From the cell containing the given text, extract its center point as [x, y] coordinate. 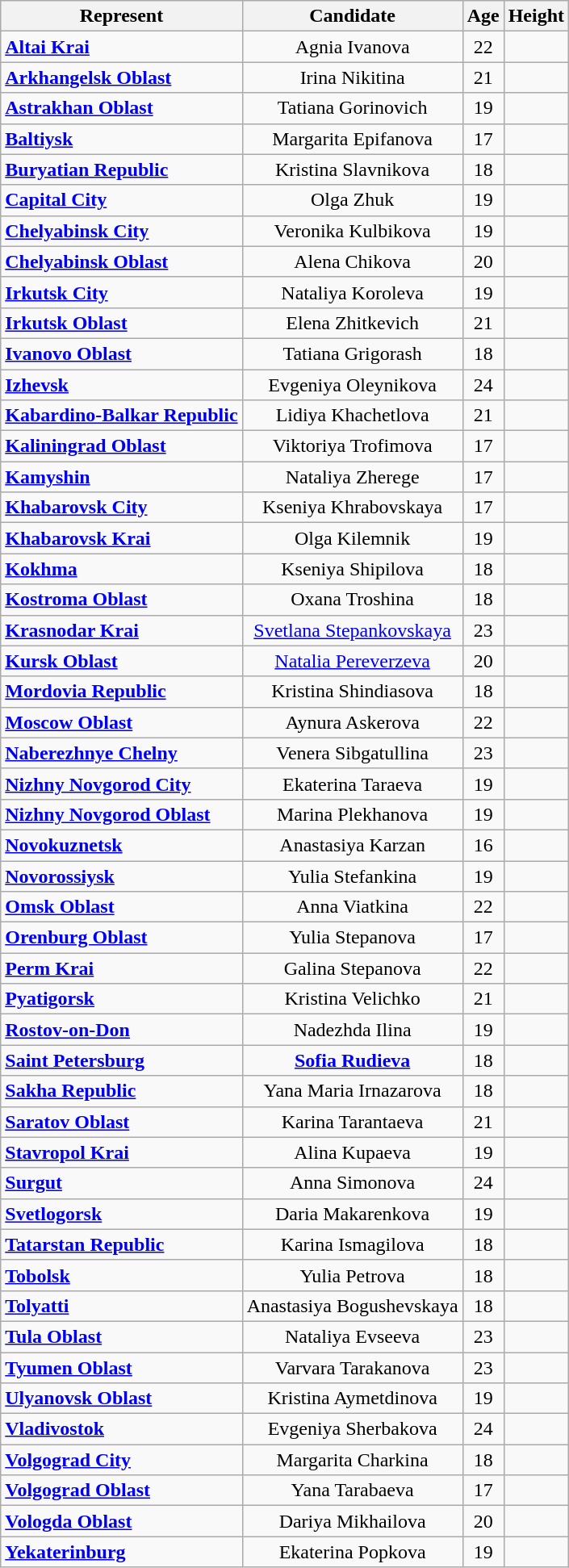
Olga Zhuk [352, 200]
Venera Sibgatullina [352, 753]
Yana Maria Irnazarova [352, 1091]
16 [483, 845]
Tyumen Oblast [121, 1368]
Rostov-on-Don [121, 1030]
Kaliningrad Oblast [121, 446]
Saratov Oblast [121, 1122]
Evgeniya Sherbakova [352, 1429]
Kristina Slavnikova [352, 169]
Vologda Oblast [121, 1521]
Oxana Troshina [352, 600]
Sofia Rudieva [352, 1060]
Veronika Kulbikova [352, 231]
Kseniya Khrabovskaya [352, 508]
Yulia Stepanova [352, 938]
Viktoriya Trofimova [352, 446]
Tatiana Grigorash [352, 353]
Agnia Ivanova [352, 47]
Izhevsk [121, 385]
Alina Kupaeva [352, 1152]
Irkutsk City [121, 292]
Volgograd City [121, 1460]
Kokhma [121, 569]
Kamyshin [121, 477]
Nataliya Koroleva [352, 292]
Irkutsk Oblast [121, 323]
Elena Zhitkevich [352, 323]
Dariya Mikhailova [352, 1521]
Chelyabinsk City [121, 231]
Margarita Charkina [352, 1460]
Novorossiysk [121, 876]
Khabarovsk City [121, 508]
Novokuznetsk [121, 845]
Olga Kilemnik [352, 538]
Evgeniya Oleynikova [352, 385]
Krasnodar Krai [121, 630]
Galina Stepanova [352, 968]
Varvara Tarakanova [352, 1368]
Margarita Epifanova [352, 139]
Karina Ismagilova [352, 1244]
Saint Petersburg [121, 1060]
Aynura Askerova [352, 722]
Astrakhan Oblast [121, 108]
Yana Tarabaeva [352, 1491]
Ivanovo Oblast [121, 353]
Baltiysk [121, 139]
Ekaterina Taraeva [352, 784]
Omsk Oblast [121, 907]
Kostroma Oblast [121, 600]
Ulyanovsk Oblast [121, 1399]
Karina Tarantaeva [352, 1122]
Nataliya Zherege [352, 477]
Natalia Pereverzeva [352, 661]
Marina Plekhanova [352, 814]
Age [483, 16]
Tatiana Gorinovich [352, 108]
Kseniya Shipilova [352, 569]
Yulia Stefankina [352, 876]
Tula Oblast [121, 1336]
Kristina Velichko [352, 999]
Nizhny Novgorod Oblast [121, 814]
Lidiya Khachetlova [352, 416]
Sakha Republic [121, 1091]
Volgograd Oblast [121, 1491]
Irina Nikitina [352, 77]
Kristina Shindiasova [352, 692]
Pyatigorsk [121, 999]
Tobolsk [121, 1275]
Arkhangelsk Oblast [121, 77]
Yulia Petrova [352, 1275]
Buryatian Republic [121, 169]
Nizhny Novgorod City [121, 784]
Kursk Oblast [121, 661]
Surgut [121, 1183]
Kabardino-Balkar Republic [121, 416]
Chelyabinsk Oblast [121, 261]
Yekaterinburg [121, 1552]
Capital City [121, 200]
Svetlogorsk [121, 1214]
Khabarovsk Krai [121, 538]
Daria Makarenkova [352, 1214]
Represent [121, 16]
Naberezhnye Chelny [121, 753]
Height [536, 16]
Perm Krai [121, 968]
Alena Chikova [352, 261]
Nadezhda Ilina [352, 1030]
Orenburg Oblast [121, 938]
Anastasiya Bogushevskaya [352, 1306]
Vladivostok [121, 1429]
Ekaterina Popkova [352, 1552]
Anastasiya Karzan [352, 845]
Altai Krai [121, 47]
Anna Viatkina [352, 907]
Nataliya Evseeva [352, 1336]
Tolyatti [121, 1306]
Tatarstan Republic [121, 1244]
Kristina Aymetdinova [352, 1399]
Stavropol Krai [121, 1152]
Anna Simonova [352, 1183]
Svetlana Stepankovskaya [352, 630]
Mordovia Republic [121, 692]
Candidate [352, 16]
Moscow Oblast [121, 722]
